Find where the given text appears and provide that cell's center as (x, y) coordinate. 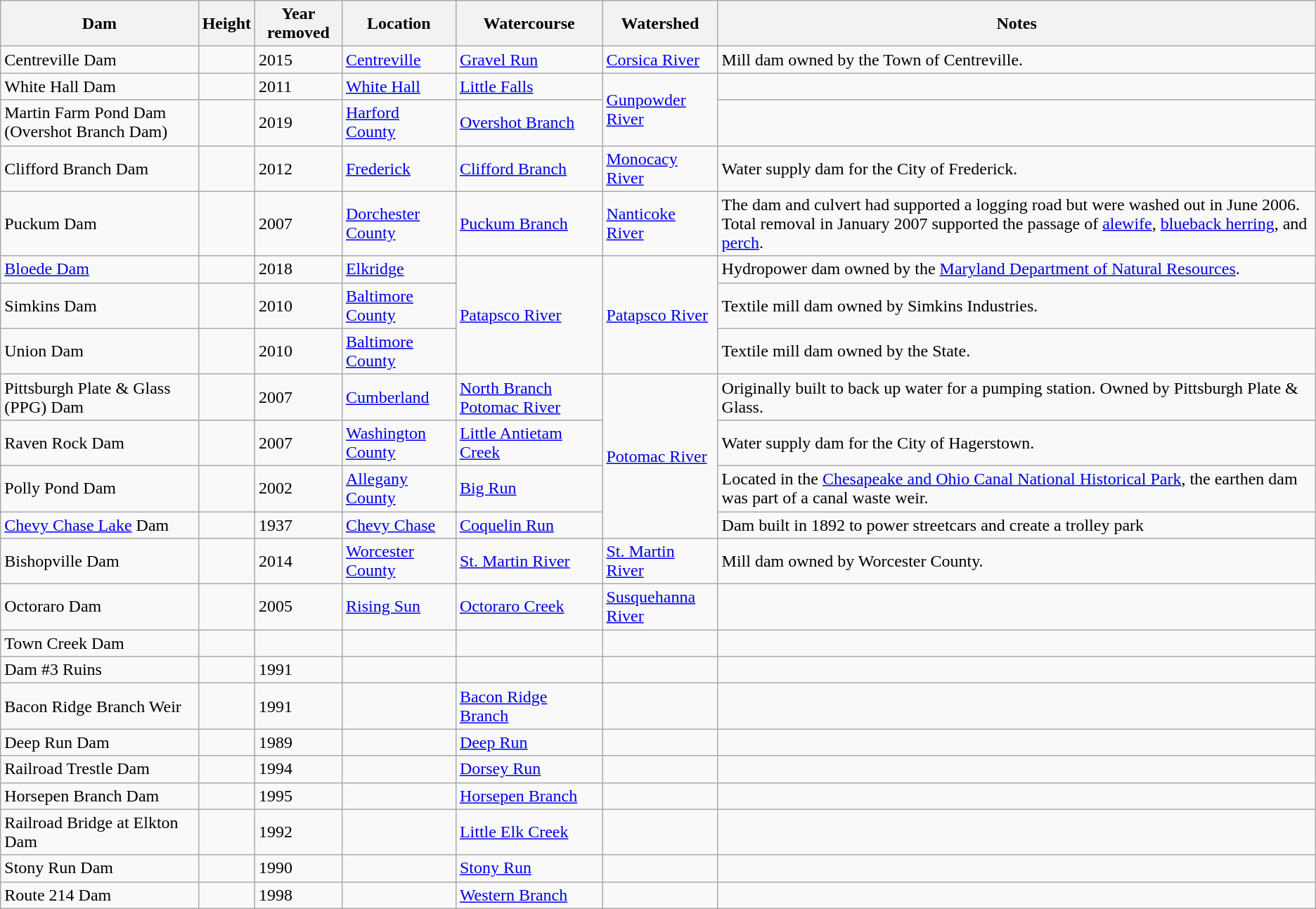
Bacon Ridge Branch (529, 706)
Chevy Chase Lake Dam (100, 525)
Susquehanna River (660, 607)
1994 (299, 769)
Martin Farm Pond Dam (Overshot Branch Dam) (100, 122)
North Branch Potomac River (529, 397)
Overshot Branch (529, 122)
Octoraro Creek (529, 607)
Bacon Ridge Branch Weir (100, 706)
Railroad Bridge at Elkton Dam (100, 832)
Dam #3 Ruins (100, 670)
Stony Run Dam (100, 868)
Big Run (529, 488)
Notes (1017, 24)
Horsepen Branch (529, 796)
Monocacy River (660, 169)
Watershed (660, 24)
Located in the Chesapeake and Ohio Canal National Historical Park, the earthen dam was part of a canal waste weir. (1017, 488)
Potomac River (660, 456)
1990 (299, 868)
Little Falls (529, 86)
Worcester County (399, 561)
Polly Pond Dam (100, 488)
Octoraro Dam (100, 607)
1937 (299, 525)
Centreville (399, 60)
Water supply dam for the City of Frederick. (1017, 169)
2012 (299, 169)
White Hall (399, 86)
Dam (100, 24)
Water supply dam for the City of Hagerstown. (1017, 443)
Dam built in 1892 to power streetcars and create a trolley park (1017, 525)
Mill dam owned by the Town of Centreville. (1017, 60)
Height (226, 24)
Mill dam owned by Worcester County. (1017, 561)
Stony Run (529, 868)
Deep Run Dam (100, 742)
Frederick (399, 169)
White Hall Dam (100, 86)
Coquelin Run (529, 525)
Pittsburgh Plate & Glass (PPG) Dam (100, 397)
Gravel Run (529, 60)
2011 (299, 86)
Raven Rock Dam (100, 443)
Little Antietam Creek (529, 443)
Watercourse (529, 24)
Bishopville Dam (100, 561)
Elkridge (399, 269)
Harford County (399, 122)
Cumberland (399, 397)
Puckum Dam (100, 224)
1995 (299, 796)
1992 (299, 832)
2015 (299, 60)
1989 (299, 742)
Chevy Chase (399, 525)
Horsepen Branch Dam (100, 796)
2005 (299, 607)
Nanticoke River (660, 224)
Rising Sun (399, 607)
2002 (299, 488)
Hydropower dam owned by the Maryland Department of Natural Resources. (1017, 269)
Dorsey Run (529, 769)
Union Dam (100, 352)
Textile mill dam owned by the State. (1017, 352)
Puckum Branch (529, 224)
Bloede Dam (100, 269)
Textile mill dam owned by Simkins Industries. (1017, 305)
2014 (299, 561)
Year removed (299, 24)
Corsica River (660, 60)
Clifford Branch (529, 169)
Railroad Trestle Dam (100, 769)
2019 (299, 122)
Little Elk Creek (529, 832)
Location (399, 24)
Clifford Branch Dam (100, 169)
Deep Run (529, 742)
Originally built to back up water for a pumping station. Owned by Pittsburgh Plate & Glass. (1017, 397)
Town Creek Dam (100, 643)
Gunpowder River (660, 110)
Dorchester County (399, 224)
1998 (299, 895)
Centreville Dam (100, 60)
Route 214 Dam (100, 895)
2018 (299, 269)
Washington County (399, 443)
Simkins Dam (100, 305)
Allegany County (399, 488)
Western Branch (529, 895)
